Identify which cell holds the provided text, then report its [X, Y] central coordinate. 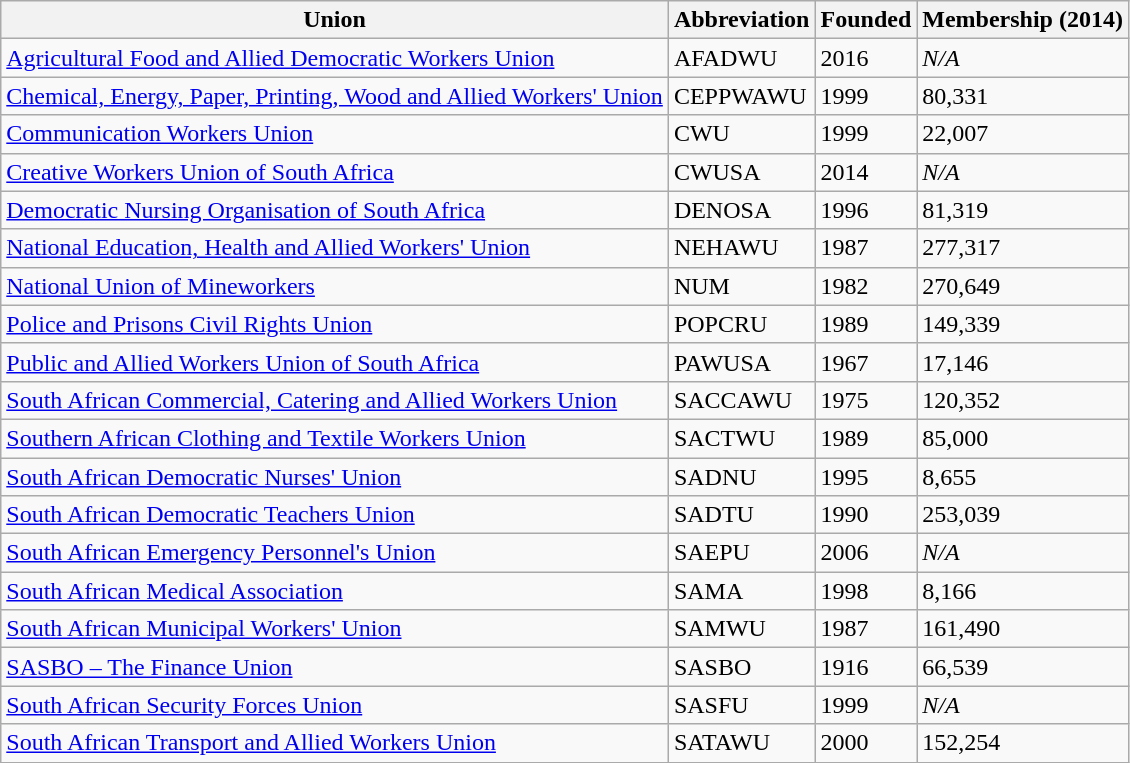
South African Commercial, Catering and Allied Workers Union [335, 400]
1990 [866, 515]
1967 [866, 362]
277,317 [1023, 248]
SADTU [742, 515]
80,331 [1023, 96]
NEHAWU [742, 248]
Founded [866, 20]
South African Security Forces Union [335, 705]
SADNU [742, 477]
South African Transport and Allied Workers Union [335, 743]
PAWUSA [742, 362]
Membership (2014) [1023, 20]
1975 [866, 400]
South African Medical Association [335, 591]
SACTWU [742, 438]
SAEPU [742, 553]
SATAWU [742, 743]
CWU [742, 134]
Abbreviation [742, 20]
120,352 [1023, 400]
253,039 [1023, 515]
South African Democratic Teachers Union [335, 515]
National Union of Mineworkers [335, 286]
CWUSA [742, 172]
Chemical, Energy, Paper, Printing, Wood and Allied Workers' Union [335, 96]
2016 [866, 58]
2006 [866, 553]
SACCAWU [742, 400]
2000 [866, 743]
Southern African Clothing and Textile Workers Union [335, 438]
1916 [866, 667]
Communication Workers Union [335, 134]
Police and Prisons Civil Rights Union [335, 324]
SASFU [742, 705]
8,166 [1023, 591]
1982 [866, 286]
SAMWU [742, 629]
270,649 [1023, 286]
POPCRU [742, 324]
1995 [866, 477]
CEPPWAWU [742, 96]
85,000 [1023, 438]
66,539 [1023, 667]
17,146 [1023, 362]
1998 [866, 591]
Agricultural Food and Allied Democratic Workers Union [335, 58]
South African Emergency Personnel's Union [335, 553]
South African Municipal Workers' Union [335, 629]
SAMA [742, 591]
Public and Allied Workers Union of South Africa [335, 362]
AFADWU [742, 58]
1996 [866, 210]
SASBO – The Finance Union [335, 667]
22,007 [1023, 134]
152,254 [1023, 743]
81,319 [1023, 210]
Union [335, 20]
161,490 [1023, 629]
Creative Workers Union of South Africa [335, 172]
National Education, Health and Allied Workers' Union [335, 248]
SASBO [742, 667]
Democratic Nursing Organisation of South Africa [335, 210]
DENOSA [742, 210]
South African Democratic Nurses' Union [335, 477]
2014 [866, 172]
NUM [742, 286]
149,339 [1023, 324]
8,655 [1023, 477]
